Locate the cell with the specified text and output its [x, y] center coordinate. 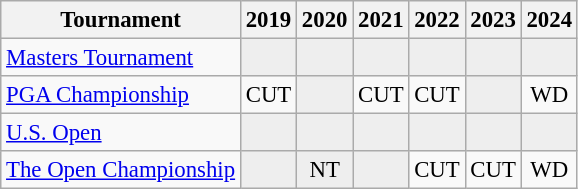
2024 [549, 20]
Tournament [121, 20]
PGA Championship [121, 95]
The Open Championship [121, 170]
U.S. Open [121, 133]
NT [325, 170]
2021 [381, 20]
Masters Tournament [121, 58]
2020 [325, 20]
2022 [437, 20]
2019 [268, 20]
2023 [493, 20]
